Determine the [x, y] coordinate at the center of the cell enclosing the given text.  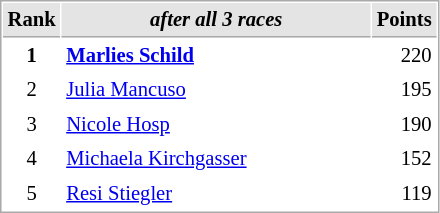
220 [404, 56]
4 [32, 158]
after all 3 races [216, 20]
152 [404, 158]
1 [32, 56]
Points [404, 20]
3 [32, 124]
Marlies Schild [216, 56]
195 [404, 90]
119 [404, 194]
Resi Stiegler [216, 194]
5 [32, 194]
Nicole Hosp [216, 124]
2 [32, 90]
Michaela Kirchgasser [216, 158]
190 [404, 124]
Julia Mancuso [216, 90]
Rank [32, 20]
